Extract the [x, y] coordinate from the center of the cell holding the provided text.  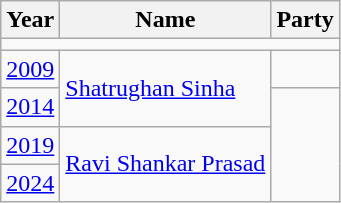
Shatrughan Sinha [166, 88]
Ravi Shankar Prasad [166, 164]
2024 [30, 183]
2019 [30, 145]
2009 [30, 69]
Name [166, 20]
Year [30, 20]
2014 [30, 107]
Party [305, 20]
